From the cell containing the given text, extract its center point as (X, Y) coordinate. 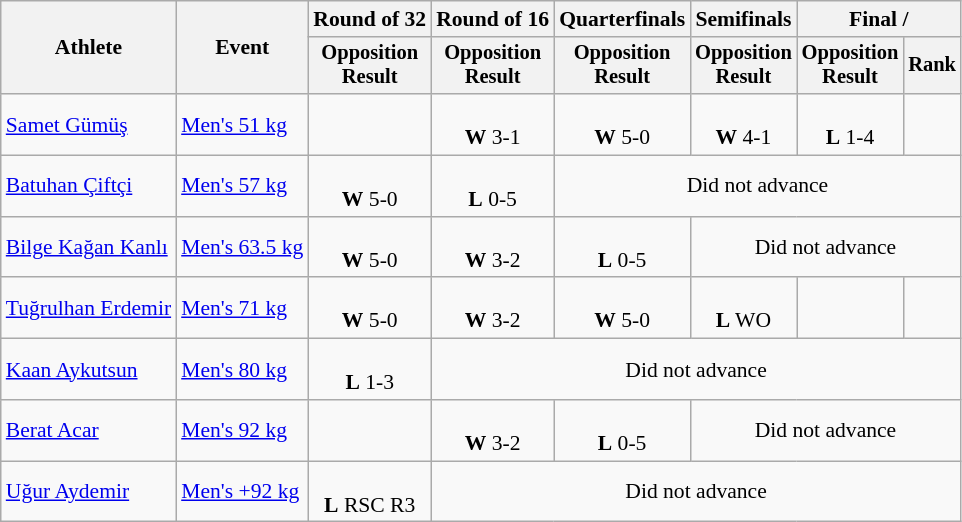
Tuğrulhan Erdemir (88, 308)
Event (242, 48)
W 4-1 (744, 124)
Kaan Aykutsun (88, 370)
Rank (932, 66)
Athlete (88, 48)
Bilge Kağan Kanlı (88, 248)
L 1-4 (850, 124)
Men's 80 kg (242, 370)
L 1-3 (370, 370)
W 3-1 (492, 124)
Men's 92 kg (242, 430)
Men's 51 kg (242, 124)
Final / (879, 19)
Quarterfinals (622, 19)
Round of 16 (492, 19)
Batuhan Çiftçi (88, 186)
Men's +92 kg (242, 492)
L RSC R3 (370, 492)
Samet Gümüş (88, 124)
Men's 57 kg (242, 186)
Round of 32 (370, 19)
Berat Acar (88, 430)
L WO (744, 308)
Uğur Aydemir (88, 492)
Men's 63.5 kg (242, 248)
Men's 71 kg (242, 308)
Semifinals (744, 19)
